For the text-containing cell, return its midpoint in [X, Y] coordinate format. 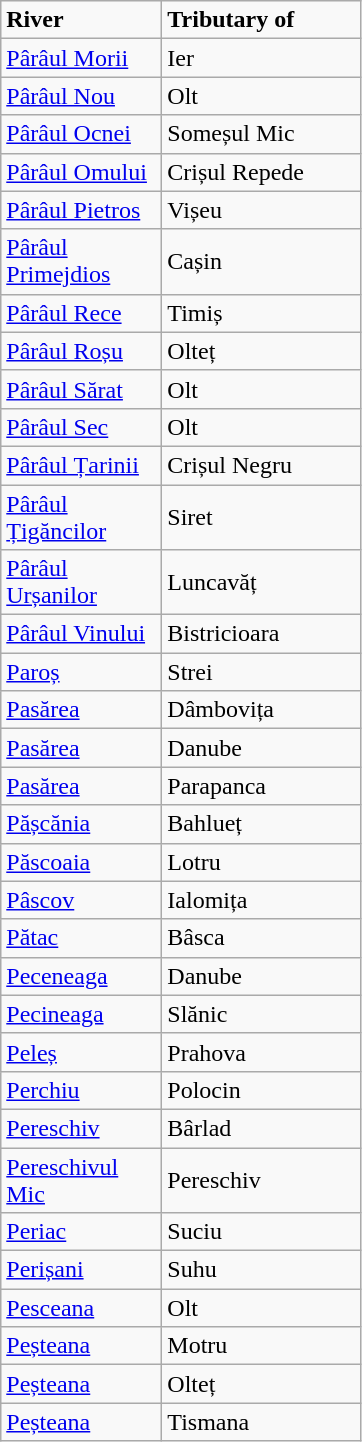
Timiș [262, 313]
Pârâul Rece [82, 313]
Pârâul Ocnei [82, 134]
Perișani [82, 1270]
Pârâul Primejdios [82, 262]
Pârâul Pietros [82, 210]
Ier [262, 58]
Tributary of [262, 20]
Pășcănia [82, 824]
Slănic [262, 1014]
Cașin [262, 262]
Dâmbovița [262, 710]
Lotru [262, 862]
Polocin [262, 1090]
Parapanca [262, 786]
Peceneaga [82, 976]
Pârâul Morii [82, 58]
Pârâul Nou [82, 96]
Bistricioara [262, 634]
Ialomița [262, 900]
Bâsca [262, 938]
Pesceana [82, 1308]
Paroș [82, 672]
Pârâul Urșanilor [82, 582]
Pecineaga [82, 1014]
Vișeu [262, 210]
Crișul Negru [262, 465]
Pârâul Vinului [82, 634]
Perchiu [82, 1090]
Peleș [82, 1052]
Strei [262, 672]
Pârâul Țarinii [82, 465]
Prahova [262, 1052]
Tismana [262, 1422]
Pătac [82, 938]
Crișul Repede [262, 172]
Periac [82, 1232]
River [82, 20]
Pârâul Sec [82, 427]
Siret [262, 516]
Păscoaia [82, 862]
Bârlad [262, 1128]
Pârâul Omului [82, 172]
Pârâul Țigăncilor [82, 516]
Pârâul Roșu [82, 351]
Suciu [262, 1232]
Bahlueț [262, 824]
Motru [262, 1346]
Luncavăț [262, 582]
Pâscov [82, 900]
Pereschivul Mic [82, 1180]
Someșul Mic [262, 134]
Suhu [262, 1270]
Pârâul Sărat [82, 389]
